Pinpoint the cell where the given text exists, returning its [X, Y] midpoint coordinate. 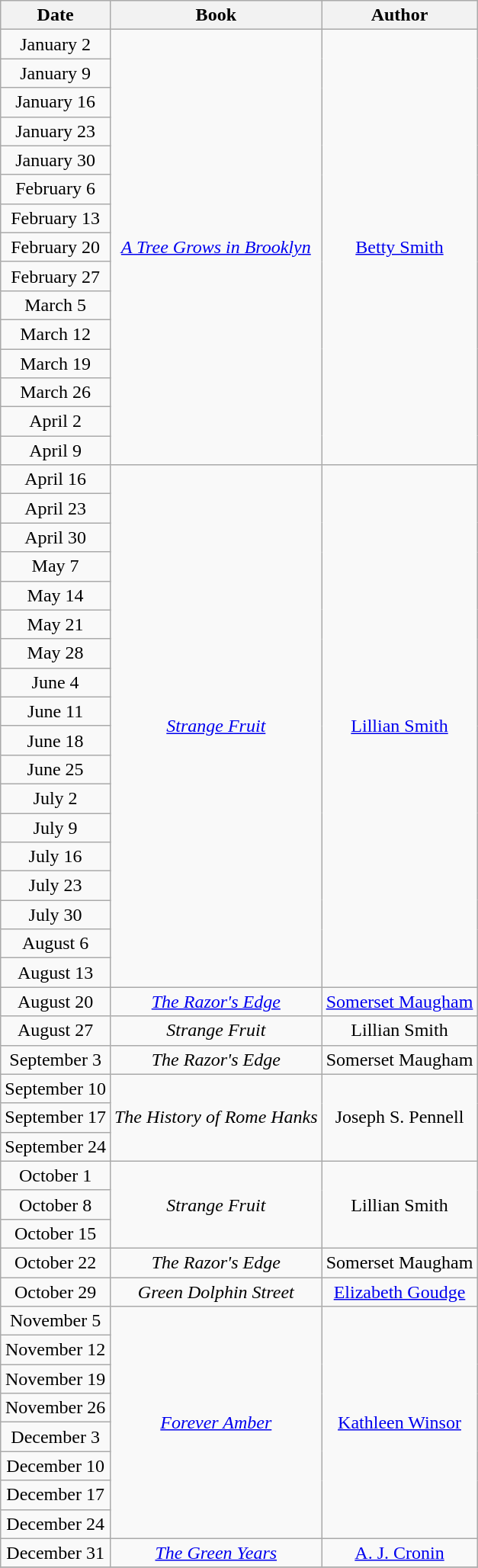
February 20 [56, 247]
April 2 [56, 422]
September 17 [56, 1117]
Forever Amber [216, 1422]
Elizabeth Goudge [399, 1292]
August 13 [56, 973]
The History of Rome Hanks [216, 1117]
June 25 [56, 769]
March 19 [56, 364]
A. J. Cronin [399, 1553]
November 5 [56, 1321]
February 6 [56, 189]
October 15 [56, 1233]
December 31 [56, 1553]
May 28 [56, 653]
December 17 [56, 1495]
October 22 [56, 1262]
August 20 [56, 1002]
March 5 [56, 305]
September 3 [56, 1060]
December 24 [56, 1524]
Green Dolphin Street [216, 1292]
January 9 [56, 73]
June 18 [56, 740]
Date [56, 15]
November 19 [56, 1379]
April 30 [56, 537]
March 26 [56, 393]
October 1 [56, 1175]
The Green Years [216, 1553]
December 10 [56, 1466]
October 29 [56, 1292]
April 9 [56, 451]
Joseph S. Pennell [399, 1117]
July 16 [56, 857]
June 11 [56, 711]
September 24 [56, 1146]
January 16 [56, 102]
July 2 [56, 798]
January 30 [56, 160]
August 6 [56, 944]
May 7 [56, 566]
January 23 [56, 131]
November 12 [56, 1350]
May 14 [56, 595]
March 12 [56, 334]
July 9 [56, 827]
January 2 [56, 44]
August 27 [56, 1031]
July 23 [56, 886]
February 27 [56, 276]
June 4 [56, 682]
Betty Smith [399, 247]
Book [216, 15]
A Tree Grows in Brooklyn [216, 247]
October 8 [56, 1204]
Kathleen Winsor [399, 1422]
Author [399, 15]
December 3 [56, 1437]
May 21 [56, 624]
February 13 [56, 218]
July 30 [56, 915]
November 26 [56, 1408]
April 23 [56, 508]
September 10 [56, 1089]
April 16 [56, 479]
